From the cell containing the given text, extract its center point as [x, y] coordinate. 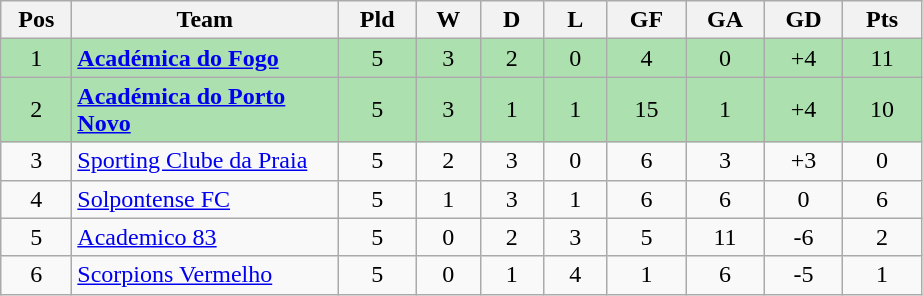
Pts [882, 20]
L [576, 20]
10 [882, 110]
Pos [36, 20]
GD [804, 20]
Team [205, 20]
Sporting Clube da Praia [205, 161]
Académica do Fogo [205, 58]
Solpontense FC [205, 199]
Académica do Porto Novo [205, 110]
15 [646, 110]
W [448, 20]
GF [646, 20]
D [512, 20]
Scorpions Vermelho [205, 275]
Pld [378, 20]
-6 [804, 237]
-5 [804, 275]
+3 [804, 161]
Academico 83 [205, 237]
GA [726, 20]
